Return the (x, y) coordinate for the center point of the cell that contains the specified text.  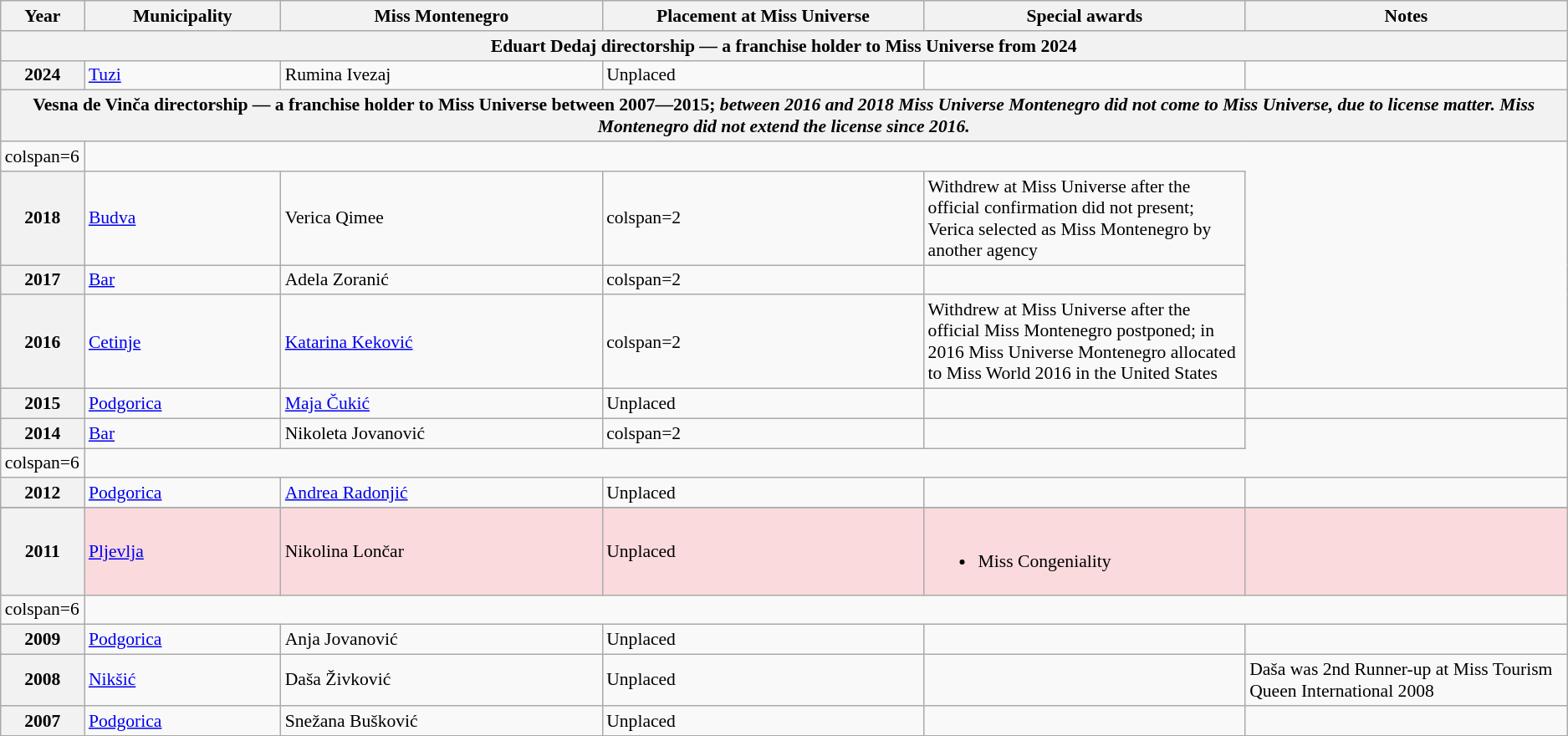
Budva (182, 218)
Year (43, 16)
Notes (1407, 16)
Special awards (1085, 16)
Cetinje (182, 342)
Katarina Keković (442, 342)
2024 (43, 75)
2016 (43, 342)
Municipality (182, 16)
2012 (43, 493)
2018 (43, 218)
2008 (43, 681)
Withdrew at Miss Universe after the official confirmation did not present; Verica selected as Miss Montenegro by another agency (1085, 218)
2017 (43, 280)
Nikolina Lončar (442, 551)
Pljevlja (182, 551)
2011 (43, 551)
Tuzi (182, 75)
Nikoleta Jovanović (442, 433)
Verica Qimee (442, 218)
Miss Montenegro (442, 16)
Andrea Radonjić (442, 493)
Anja Jovanović (442, 640)
2015 (43, 404)
Maja Čukić (442, 404)
Miss Congeniality (1085, 551)
Daša was 2nd Runner-up at Miss Tourism Queen International 2008 (1407, 681)
Daša Živković (442, 681)
Placement at Miss Universe (763, 16)
2014 (43, 433)
Rumina Ivezaj (442, 75)
2009 (43, 640)
Nikšić (182, 681)
Snežana Bušković (442, 721)
Eduart Dedaj directorship — a franchise holder to Miss Universe from 2024 (784, 46)
2007 (43, 721)
Adela Zoranić (442, 280)
